Return [x, y] of the center of cell containing provided text 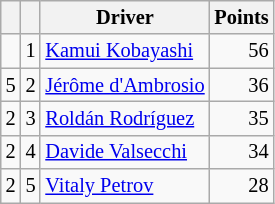
4 [31, 152]
3 [31, 118]
Driver [124, 17]
36 [242, 85]
Vitaly Petrov [124, 186]
34 [242, 152]
Davide Valsecchi [124, 152]
35 [242, 118]
Kamui Kobayashi [124, 51]
Roldán Rodríguez [124, 118]
Points [242, 17]
1 [31, 51]
Jérôme d'Ambrosio [124, 85]
56 [242, 51]
28 [242, 186]
